Return (x, y) of the center of cell containing provided text 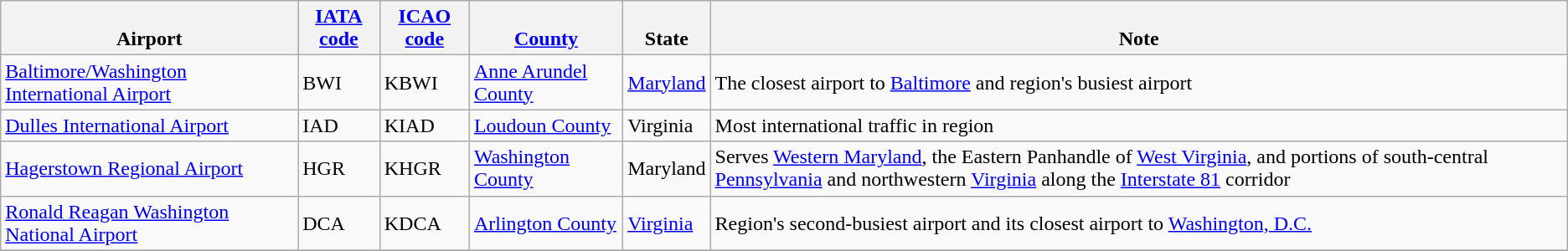
HGR (338, 169)
Dulles International Airport (149, 125)
Note (1139, 28)
State (667, 28)
The closest airport to Baltimore and region's busiest airport (1139, 82)
IATA code (338, 28)
Ronald Reagan Washington National Airport (149, 223)
KIAD (424, 125)
IAD (338, 125)
Most international traffic in region (1139, 125)
Baltimore/Washington International Airport (149, 82)
Washington County (546, 169)
KBWI (424, 82)
DCA (338, 223)
Region's second-busiest airport and its closest airport to Washington, D.C. (1139, 223)
KDCA (424, 223)
BWI (338, 82)
Loudoun County (546, 125)
Airport (149, 28)
KHGR (424, 169)
County (546, 28)
ICAO code (424, 28)
Hagerstown Regional Airport (149, 169)
Arlington County (546, 223)
Anne Arundel County (546, 82)
